Pinpoint the cell where the given text exists, returning its [X, Y] midpoint coordinate. 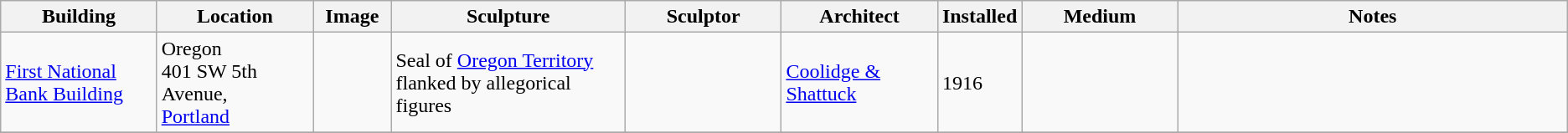
Seal of Oregon Territory flanked by allegorical figures [508, 82]
First National Bank Building [79, 82]
Sculpture [508, 17]
Architect [859, 17]
Installed [979, 17]
1916 [979, 82]
Coolidge & Shattuck [859, 82]
Medium [1100, 17]
Sculptor [703, 17]
Location [235, 17]
Image [352, 17]
Notes [1372, 17]
Oregon401 SW 5th Avenue,Portland [235, 82]
Building [79, 17]
